Scan for the cell matching the given text and deliver its (x, y) coordinate at center. 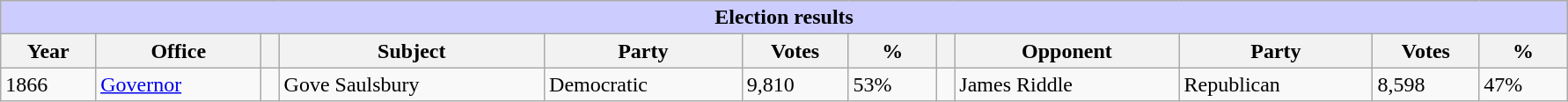
Election results (785, 18)
47% (1524, 84)
Governor (179, 84)
Republican (1276, 84)
Gove Saulsbury (412, 84)
1866 (48, 84)
9,810 (795, 84)
James Riddle (1066, 84)
Subject (412, 51)
53% (892, 84)
Office (179, 51)
Opponent (1066, 51)
Democratic (644, 84)
8,598 (1425, 84)
Year (48, 51)
